Scan for the cell matching the given text and deliver its (X, Y) coordinate at center. 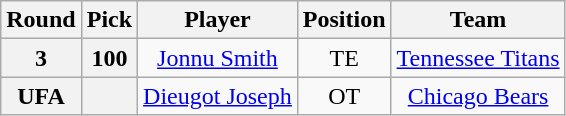
Chicago Bears (478, 96)
Round (41, 20)
UFA (41, 96)
Player (218, 20)
OT (344, 96)
Tennessee Titans (478, 58)
3 (41, 58)
Jonnu Smith (218, 58)
TE (344, 58)
Pick (109, 20)
Position (344, 20)
Team (478, 20)
100 (109, 58)
Dieugot Joseph (218, 96)
